Identify which cell holds the provided text, then report its (x, y) central coordinate. 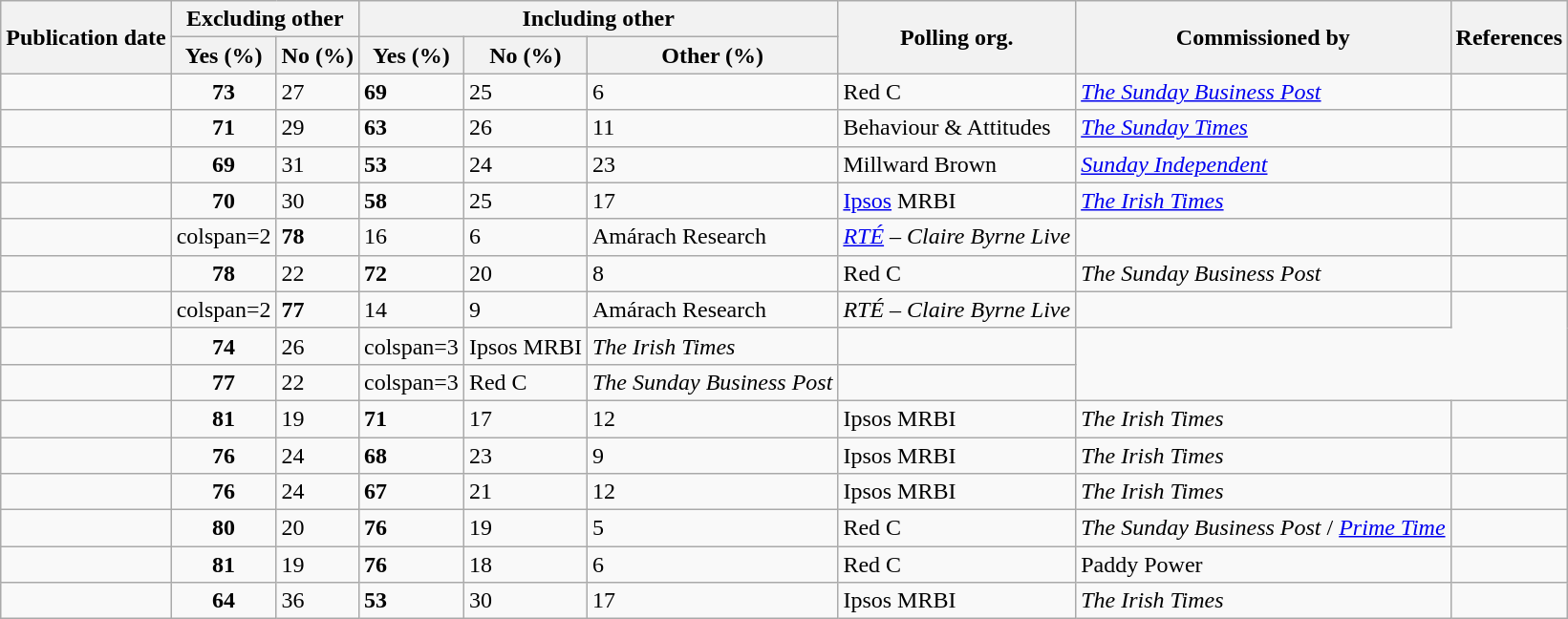
80 (224, 528)
70 (224, 201)
The Sunday Times (1263, 128)
Commissioned by (1263, 37)
18 (526, 565)
21 (526, 492)
63 (411, 128)
11 (712, 128)
68 (411, 456)
Millward Brown (957, 164)
Including other (598, 19)
Other (%) (712, 55)
36 (317, 601)
64 (224, 601)
Sunday Independent (1263, 164)
72 (411, 273)
5 (712, 528)
58 (411, 201)
74 (224, 346)
29 (317, 128)
67 (411, 492)
8 (712, 273)
14 (411, 309)
16 (411, 237)
Excluding other (265, 19)
73 (224, 92)
References (1510, 37)
The Sunday Business Post / Prime Time (1263, 528)
Publication date (86, 37)
Paddy Power (1263, 565)
31 (317, 164)
Polling org. (957, 37)
27 (317, 92)
Behaviour & Attitudes (957, 128)
